From the cell containing the given text, extract its center point as (x, y) coordinate. 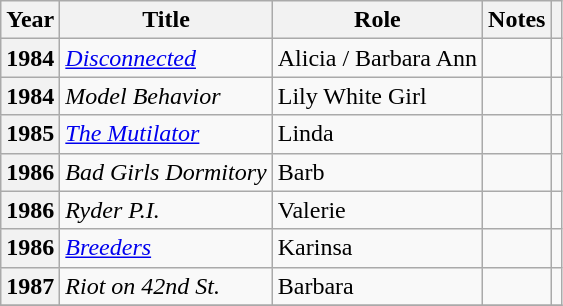
Model Behavior (166, 96)
Karinsa (377, 248)
The Mutilator (166, 134)
Lily White Girl (377, 96)
1987 (30, 286)
Disconnected (166, 58)
Barbara (377, 286)
Notes (517, 20)
Role (377, 20)
Bad Girls Dormitory (166, 172)
Valerie (377, 210)
Ryder P.I. (166, 210)
Linda (377, 134)
Breeders (166, 248)
Title (166, 20)
Riot on 42nd St. (166, 286)
Year (30, 20)
1985 (30, 134)
Alicia / Barbara Ann (377, 58)
Barb (377, 172)
